Determine the [X, Y] coordinate at the center of the cell enclosing the given text.  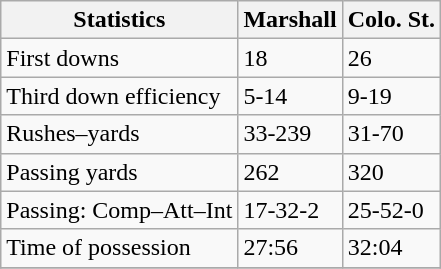
Passing: Comp–Att–Int [120, 210]
First downs [120, 58]
Rushes–yards [120, 134]
9-19 [391, 96]
17-32-2 [290, 210]
Colo. St. [391, 20]
320 [391, 172]
Passing yards [120, 172]
26 [391, 58]
18 [290, 58]
5-14 [290, 96]
Time of possession [120, 248]
Marshall [290, 20]
Third down efficiency [120, 96]
262 [290, 172]
25-52-0 [391, 210]
32:04 [391, 248]
31-70 [391, 134]
27:56 [290, 248]
33-239 [290, 134]
Statistics [120, 20]
